Determine the (X, Y) coordinate at the center of the cell enclosing the given text.  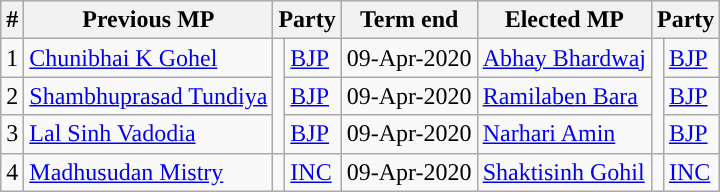
Madhusudan Mistry (148, 172)
4 (12, 172)
1 (12, 58)
Shambhuprasad Tundiya (148, 96)
2 (12, 96)
Ramilaben Bara (564, 96)
Previous MP (148, 20)
3 (12, 134)
Chunibhai K Gohel (148, 58)
Elected MP (564, 20)
Shaktisinh Gohil (564, 172)
Lal Sinh Vadodia (148, 134)
Narhari Amin (564, 134)
# (12, 20)
Abhay Bhardwaj (564, 58)
Term end (409, 20)
